Provide the (x, y) coordinate of the cell's center where the given text is located.  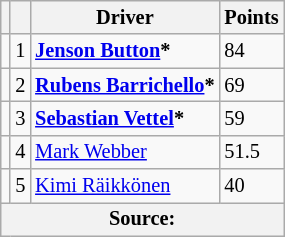
84 (251, 51)
Driver (124, 17)
Mark Webber (124, 152)
3 (20, 118)
2 (20, 85)
Sebastian Vettel* (124, 118)
Points (251, 17)
1 (20, 51)
Jenson Button* (124, 51)
Rubens Barrichello* (124, 85)
69 (251, 85)
Source: (142, 219)
5 (20, 186)
40 (251, 186)
4 (20, 152)
Kimi Räikkönen (124, 186)
51.5 (251, 152)
59 (251, 118)
